For the text-containing cell, return its midpoint in [x, y] coordinate format. 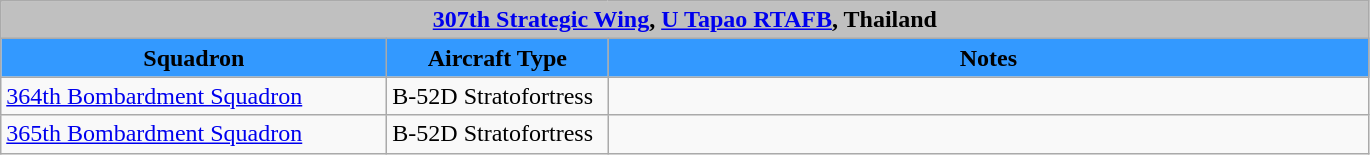
365th Bombardment Squadron [194, 134]
Notes [988, 58]
307th Strategic Wing, U Tapao RTAFB, Thailand [685, 20]
364th Bombardment Squadron [194, 96]
Aircraft Type [498, 58]
Squadron [194, 58]
